For the text-containing cell, return its midpoint in [X, Y] coordinate format. 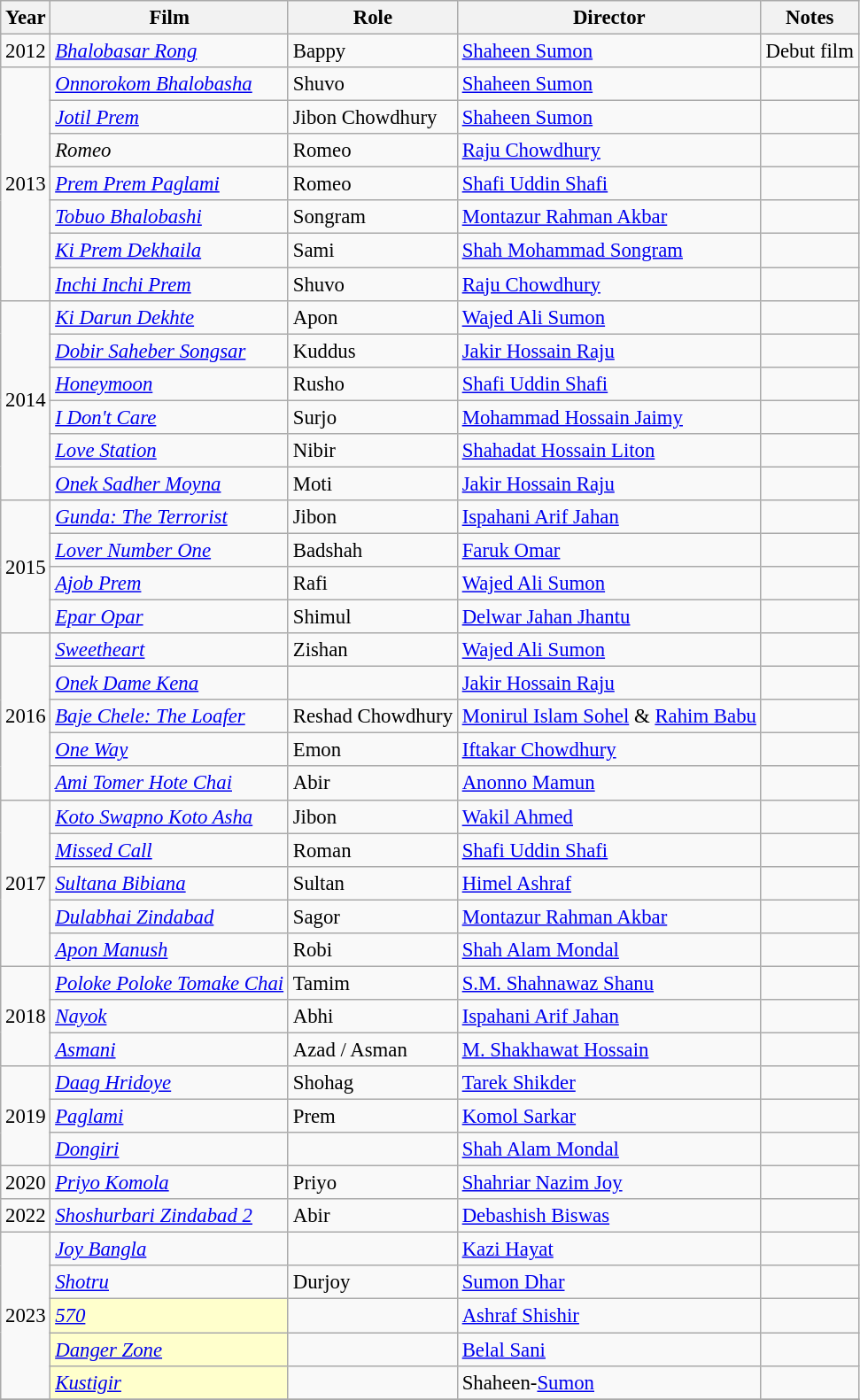
Bhalobasar Rong [170, 51]
Film [170, 18]
Roman [372, 850]
2017 [26, 883]
Tamim [372, 983]
Ajob Prem [170, 584]
Ami Tomer Hote Chai [170, 784]
Danger Zone [170, 1350]
Kustigir [170, 1382]
Abhi [372, 1017]
Tarek Shikder [609, 1083]
Surjo [372, 417]
Asmani [170, 1049]
Shoshurbari Zindabad 2 [170, 1216]
Shimul [372, 617]
Azad / Asman [372, 1049]
Sweetheart [170, 650]
2013 [26, 184]
Shotru [170, 1283]
Ki Darun Dekhte [170, 317]
Year [26, 18]
Poloke Poloke Tomake Chai [170, 983]
Inchi Inchi Prem [170, 284]
Rafi [372, 584]
Sami [372, 251]
Director [609, 18]
Shah Mohammad Songram [609, 251]
Shaheen-Sumon [609, 1382]
Shohag [372, 1083]
Sultan [372, 883]
Koto Swapno Koto Asha [170, 816]
2015 [26, 567]
Anonno Mamun [609, 784]
Prem [372, 1117]
Sumon Dhar [609, 1283]
570 [170, 1316]
2016 [26, 716]
Onek Sadher Moyna [170, 483]
Debut film [810, 51]
Role [372, 18]
Priyo Komola [170, 1183]
Jibon Chowdhury [372, 118]
Apon [372, 317]
Iftakar Chowdhury [609, 750]
Dongiri [170, 1149]
Honeymoon [170, 383]
Faruk Omar [609, 550]
Epar Opar [170, 617]
2012 [26, 51]
Prem Prem Paglami [170, 184]
Wakil Ahmed [609, 816]
Badshah [372, 550]
Love Station [170, 451]
Debashish Biswas [609, 1216]
Daag Hridoye [170, 1083]
Missed Call [170, 850]
Belal Sani [609, 1350]
Apon Manush [170, 950]
Zishan [372, 650]
Jotil Prem [170, 118]
S.M. Shahnawaz Shanu [609, 983]
Priyo [372, 1183]
2020 [26, 1183]
Shahadat Hossain Liton [609, 451]
Mohammad Hossain Jaimy [609, 417]
Monirul Islam Sohel & Rahim Babu [609, 716]
Shahriar Nazim Joy [609, 1183]
Paglami [170, 1117]
Komol Sarkar [609, 1117]
Emon [372, 750]
Lover Number One [170, 550]
Robi [372, 950]
Moti [372, 483]
Notes [810, 18]
Nayok [170, 1017]
Dobir Saheber Songsar [170, 351]
2018 [26, 1017]
Himel Ashraf [609, 883]
2019 [26, 1116]
Baje Chele: The Loafer [170, 716]
Durjoy [372, 1283]
Tobuo Bhalobashi [170, 217]
Onnorokom Bhalobasha [170, 84]
I Don't Care [170, 417]
Dulabhai Zindabad [170, 917]
2014 [26, 400]
Bappy [372, 51]
Songram [372, 217]
2022 [26, 1216]
Ashraf Shishir [609, 1316]
M. Shakhawat Hossain [609, 1049]
2023 [26, 1316]
Sagor [372, 917]
Joy Bangla [170, 1249]
Delwar Jahan Jhantu [609, 617]
Reshad Chowdhury [372, 716]
Kazi Hayat [609, 1249]
Sultana Bibiana [170, 883]
Kuddus [372, 351]
Gunda: The Terrorist [170, 517]
Rusho [372, 383]
One Way [170, 750]
Nibir [372, 451]
Ki Prem Dekhaila [170, 251]
Onek Dame Kena [170, 684]
